Extract the (X, Y) coordinate from the center of the cell holding the provided text.  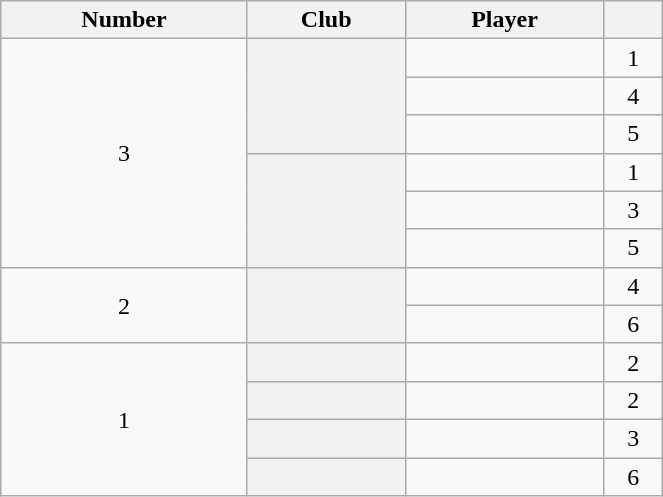
Player (504, 20)
Club (326, 20)
Number (124, 20)
